Capture the cell that displays the provided text and extract its (X, Y) central coordinate. 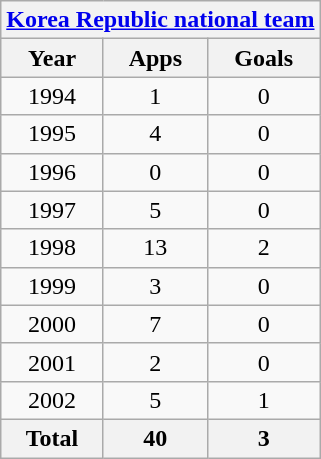
2000 (52, 324)
1998 (52, 248)
2001 (52, 362)
Year (52, 58)
1994 (52, 96)
Apps (155, 58)
1996 (52, 172)
40 (155, 438)
2002 (52, 400)
Total (52, 438)
7 (155, 324)
1999 (52, 286)
Goals (264, 58)
Korea Republic national team (160, 20)
13 (155, 248)
1997 (52, 210)
1995 (52, 134)
4 (155, 134)
